Locate the cell with the specified text and output its [x, y] center coordinate. 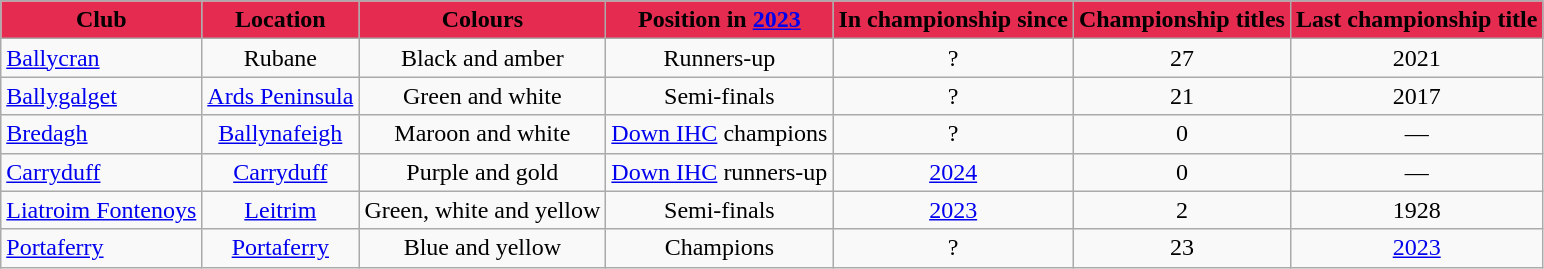
In championship since [953, 20]
Last championship title [1416, 20]
Blue and yellow [482, 248]
Championship titles [1182, 20]
Black and amber [482, 58]
2024 [953, 172]
Colours [482, 20]
Ards Peninsula [280, 96]
23 [1182, 248]
2 [1182, 210]
Down IHC runners-up [720, 172]
1928 [1416, 210]
Green and white [482, 96]
Position in 2023 [720, 20]
Purple and gold [482, 172]
Liatroim Fontenoys [102, 210]
Location [280, 20]
Bredagh [102, 134]
Down IHC champions [720, 134]
Ballygalget [102, 96]
Ballycran [102, 58]
21 [1182, 96]
27 [1182, 58]
Green, white and yellow [482, 210]
Rubane [280, 58]
Leitrim [280, 210]
Club [102, 20]
Runners-up [720, 58]
2017 [1416, 96]
2021 [1416, 58]
Maroon and white [482, 134]
Ballynafeigh [280, 134]
Champions [720, 248]
